Return [x, y] of the center of cell containing provided text 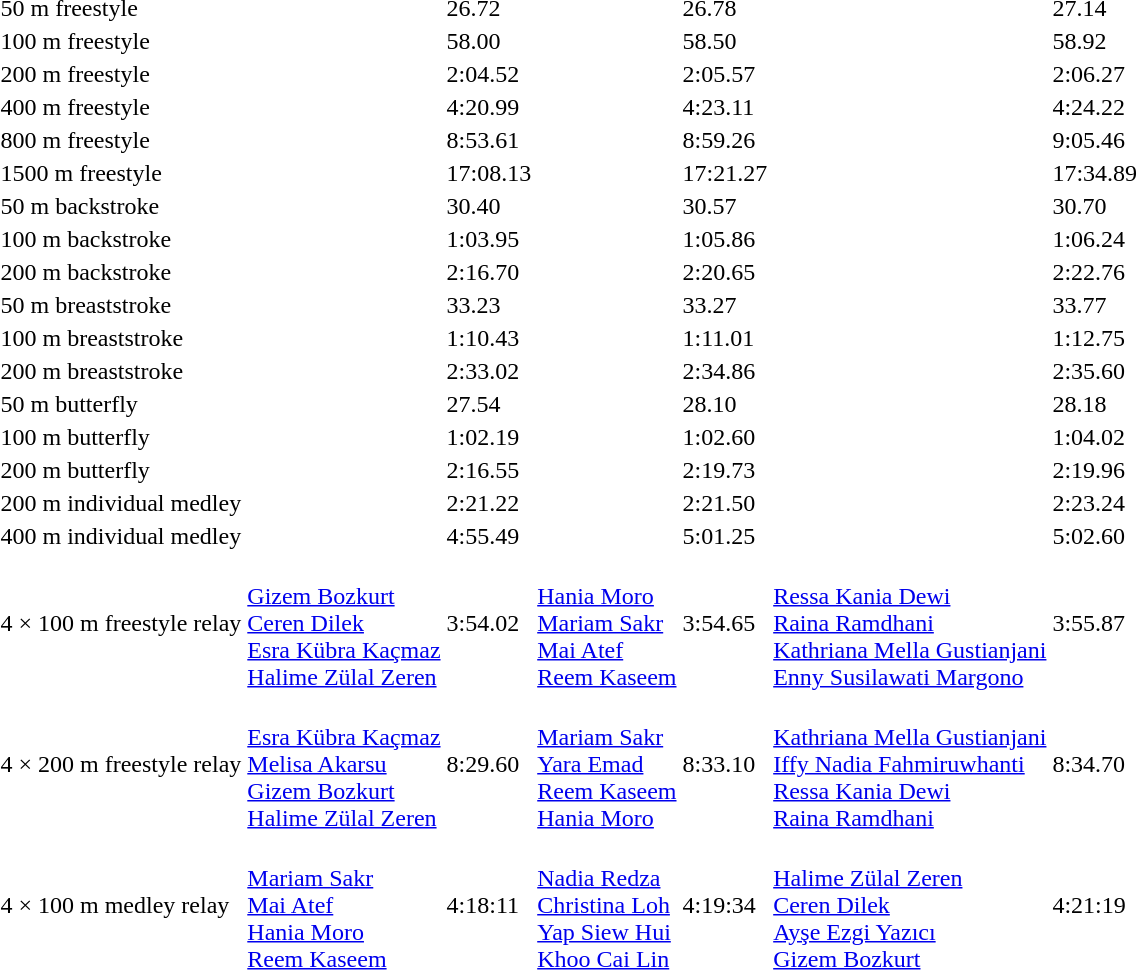
Mariam SakrYara EmadReem KaseemHania Moro [607, 764]
3:54.02 [489, 623]
2:21.22 [489, 503]
2:34.86 [725, 371]
Esra Kübra KaçmazMelisa AkarsuGizem BozkurtHalime Zülal Zeren [344, 764]
2:33.02 [489, 371]
8:53.61 [489, 140]
Gizem BozkurtCeren DilekEsra Kübra KaçmazHalime Zülal Zeren [344, 623]
1:02.60 [725, 437]
58.50 [725, 41]
2:16.55 [489, 470]
8:29.60 [489, 764]
2:16.70 [489, 272]
4:55.49 [489, 536]
Hania MoroMariam SakrMai AtefReem Kaseem [607, 623]
2:05.57 [725, 74]
30.57 [725, 206]
2:20.65 [725, 272]
33.23 [489, 305]
8:59.26 [725, 140]
2:04.52 [489, 74]
3:54.65 [725, 623]
2:19.73 [725, 470]
1:05.86 [725, 239]
58.00 [489, 41]
1:03.95 [489, 239]
Ressa Kania DewiRaina RamdhaniKathriana Mella GustianjaniEnny Susilawati Margono [910, 623]
4:20.99 [489, 107]
30.40 [489, 206]
1:02.19 [489, 437]
4:23.11 [725, 107]
5:01.25 [725, 536]
17:21.27 [725, 173]
33.27 [725, 305]
2:21.50 [725, 503]
28.10 [725, 404]
8:33.10 [725, 764]
Kathriana Mella GustianjaniIffy Nadia FahmiruwhantiRessa Kania DewiRaina Ramdhani [910, 764]
1:11.01 [725, 338]
27.54 [489, 404]
1:10.43 [489, 338]
17:08.13 [489, 173]
